Output the (X, Y) coordinate of the center of the cell containing the given text.  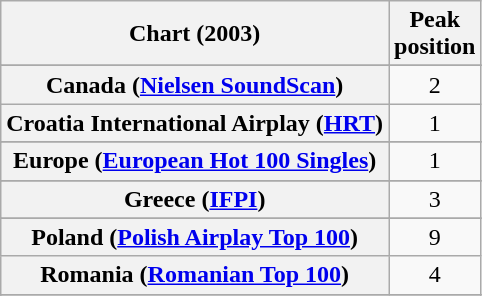
Peakposition (435, 34)
2 (435, 85)
3 (435, 199)
Chart (2003) (195, 34)
9 (435, 237)
4 (435, 275)
Europe (European Hot 100 Singles) (195, 161)
Croatia International Airplay (HRT) (195, 123)
Poland (Polish Airplay Top 100) (195, 237)
Canada (Nielsen SoundScan) (195, 85)
Greece (IFPI) (195, 199)
Romania (Romanian Top 100) (195, 275)
